Capture the cell that displays the provided text and extract its [X, Y] central coordinate. 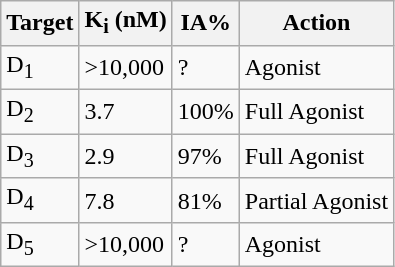
Partial Agonist [316, 200]
3.7 [126, 111]
Target [40, 23]
D2 [40, 111]
2.9 [126, 156]
81% [206, 200]
D5 [40, 244]
100% [206, 111]
97% [206, 156]
D4 [40, 200]
7.8 [126, 200]
D3 [40, 156]
Ki (nM) [126, 23]
D1 [40, 67]
IA% [206, 23]
Action [316, 23]
